Determine the [x, y] coordinate at the center of the cell enclosing the given text.  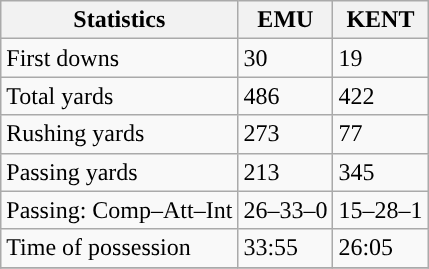
26–33–0 [286, 210]
486 [286, 96]
33:55 [286, 248]
Passing yards [120, 172]
EMU [286, 20]
First downs [120, 58]
Statistics [120, 20]
273 [286, 134]
15–28–1 [380, 210]
KENT [380, 20]
Passing: Comp–Att–Int [120, 210]
Time of possession [120, 248]
Rushing yards [120, 134]
77 [380, 134]
26:05 [380, 248]
30 [286, 58]
422 [380, 96]
Total yards [120, 96]
19 [380, 58]
345 [380, 172]
213 [286, 172]
